Provide the [x, y] coordinate of the cell's center where the given text is located.  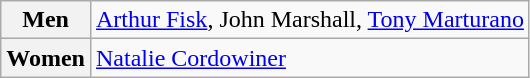
Arthur Fisk, John Marshall, Tony Marturano [310, 20]
Men [46, 20]
Women [46, 58]
Natalie Cordowiner [310, 58]
